Provide the (x, y) coordinate of the cell's center where the given text is located.  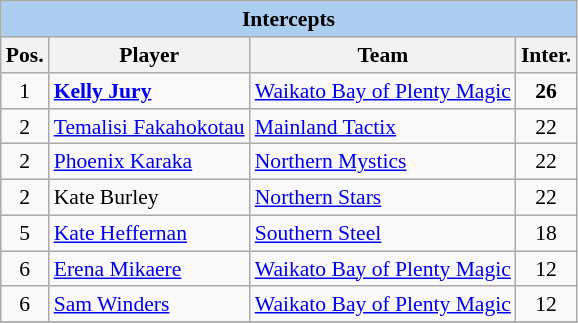
Erena Mikaere (150, 269)
Kate Heffernan (150, 233)
Sam Winders (150, 304)
Northern Stars (383, 197)
Mainland Tactix (383, 126)
Team (383, 55)
18 (546, 233)
Intercepts (288, 19)
Temalisi Fakahokotau (150, 126)
26 (546, 91)
Inter. (546, 55)
Player (150, 55)
Phoenix Karaka (150, 162)
5 (25, 233)
1 (25, 91)
Pos. (25, 55)
Northern Mystics (383, 162)
Kelly Jury (150, 91)
Southern Steel (383, 233)
Kate Burley (150, 197)
